Return the [x, y] coordinate for the center point of the cell that contains the specified text.  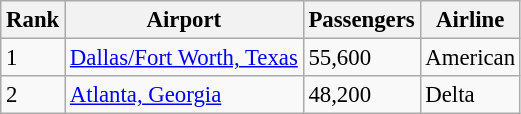
Dallas/Fort Worth, Texas [184, 58]
Atlanta, Georgia [184, 95]
Rank [33, 20]
American [470, 58]
Delta [470, 95]
Passengers [362, 20]
Airline [470, 20]
Airport [184, 20]
48,200 [362, 95]
2 [33, 95]
1 [33, 58]
55,600 [362, 58]
